Capture the cell that displays the provided text and extract its [X, Y] central coordinate. 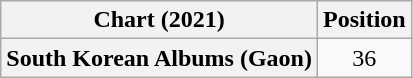
Chart (2021) [160, 20]
36 [364, 58]
Position [364, 20]
South Korean Albums (Gaon) [160, 58]
